Determine the [x, y] coordinate at the center of the cell enclosing the given text.  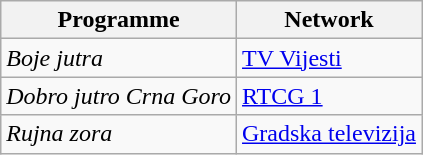
Network [330, 20]
Rujna zora [119, 134]
TV Vijesti [330, 58]
Gradska televizija [330, 134]
Programme [119, 20]
Boje jutra [119, 58]
Dobro jutro Crna Goro [119, 96]
RTCG 1 [330, 96]
